Detect which cell encompasses the target text, then output its (X, Y) center coordinate. 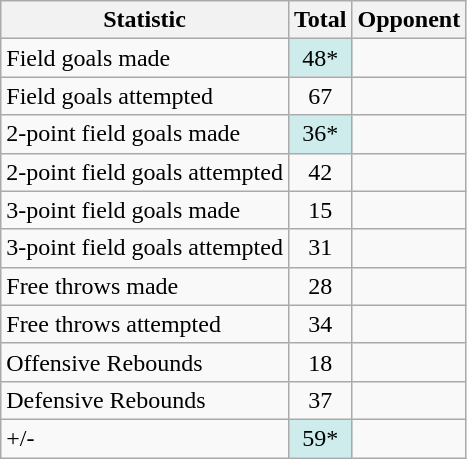
3-point field goals made (145, 210)
Opponent (409, 20)
48* (320, 58)
Defensive Rebounds (145, 400)
15 (320, 210)
2-point field goals made (145, 134)
Field goals attempted (145, 96)
59* (320, 438)
31 (320, 248)
+/- (145, 438)
2-point field goals attempted (145, 172)
67 (320, 96)
3-point field goals attempted (145, 248)
Field goals made (145, 58)
28 (320, 286)
Total (320, 20)
Free throws attempted (145, 324)
Statistic (145, 20)
34 (320, 324)
36* (320, 134)
18 (320, 362)
Free throws made (145, 286)
Offensive Rebounds (145, 362)
37 (320, 400)
42 (320, 172)
